Return the (x, y) coordinate for the center point of the cell that contains the specified text.  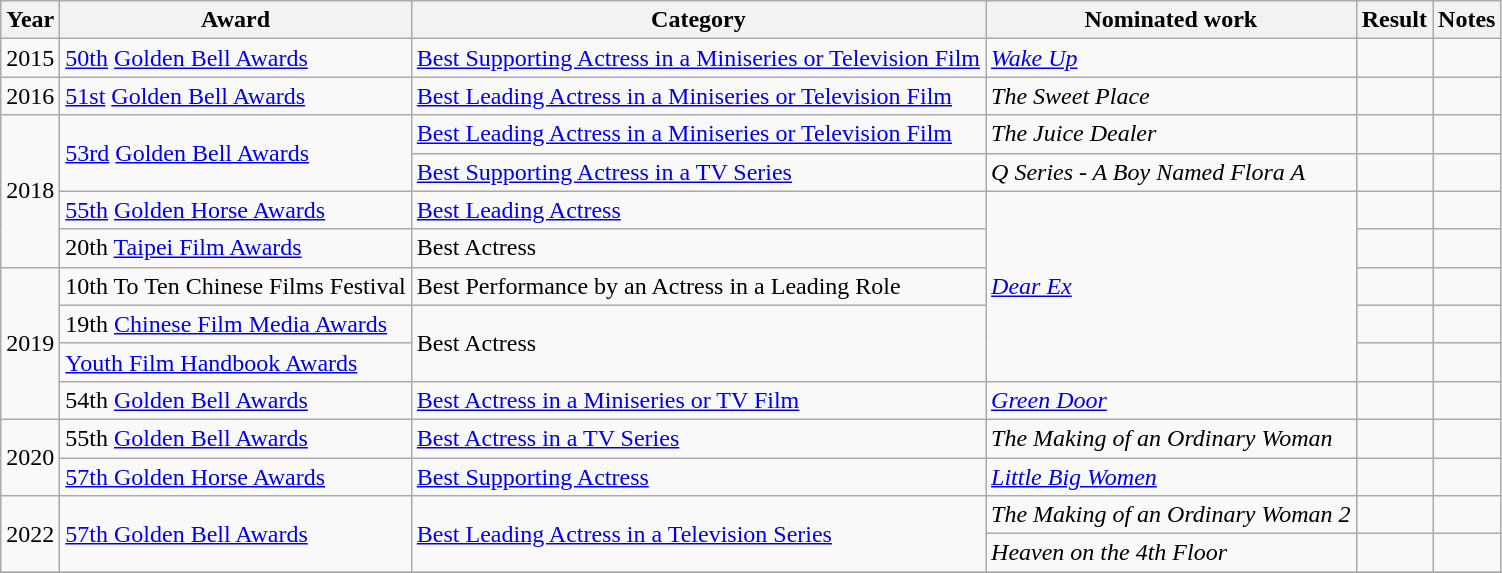
Best Leading Actress in a Television Series (698, 534)
Dear Ex (1172, 286)
Youth Film Handbook Awards (236, 362)
Best Supporting Actress in a TV Series (698, 172)
55th Golden Horse Awards (236, 210)
Best Supporting Actress (698, 477)
2020 (30, 457)
Green Door (1172, 400)
20th Taipei Film Awards (236, 248)
Q Series - A Boy Named Flora A (1172, 172)
Result (1394, 20)
Best Supporting Actress in a Miniseries or Television Film (698, 58)
19th Chinese Film Media Awards (236, 324)
55th Golden Bell Awards (236, 438)
Little Big Women (1172, 477)
Year (30, 20)
Wake Up (1172, 58)
Notes (1467, 20)
The Making of an Ordinary Woman (1172, 438)
Heaven on the 4th Floor (1172, 553)
51st Golden Bell Awards (236, 96)
54th Golden Bell Awards (236, 400)
2016 (30, 96)
53rd Golden Bell Awards (236, 153)
Award (236, 20)
The Making of an Ordinary Woman 2 (1172, 515)
2018 (30, 191)
2015 (30, 58)
Best Leading Actress (698, 210)
Best Performance by an Actress in a Leading Role (698, 286)
2022 (30, 534)
57th Golden Bell Awards (236, 534)
Nominated work (1172, 20)
Best Actress in a TV Series (698, 438)
Category (698, 20)
57th Golden Horse Awards (236, 477)
2019 (30, 343)
Best Actress in a Miniseries or TV Film (698, 400)
50th Golden Bell Awards (236, 58)
10th To Ten Chinese Films Festival (236, 286)
The Juice Dealer (1172, 134)
The Sweet Place (1172, 96)
